Pinpoint the cell where the given text exists, returning its (x, y) midpoint coordinate. 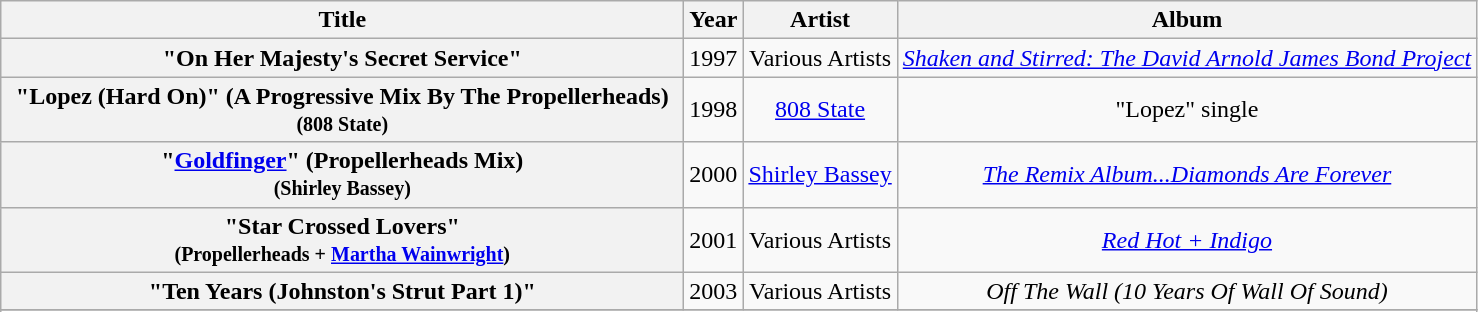
"Goldfinger" (Propellerheads Mix) (Shirley Bassey) (342, 174)
Album (1186, 20)
"Lopez (Hard On)" (A Progressive Mix By The Propellerheads) (808 State) (342, 110)
Shaken and Stirred: The David Arnold James Bond Project (1186, 58)
"On Her Majesty's Secret Service" (342, 58)
Title (342, 20)
808 State (820, 110)
1998 (714, 110)
Shirley Bassey (820, 174)
2000 (714, 174)
"Ten Years (Johnston's Strut Part 1)" (342, 291)
"Lopez" single (1186, 110)
The Remix Album...Diamonds Are Forever (1186, 174)
Red Hot + Indigo (1186, 240)
Year (714, 20)
"Star Crossed Lovers"(Propellerheads + Martha Wainwright) (342, 240)
Artist (820, 20)
Off The Wall (10 Years Of Wall Of Sound) (1186, 291)
2003 (714, 291)
2001 (714, 240)
1997 (714, 58)
